Determine the [x, y] coordinate at the center of the cell enclosing the given text.  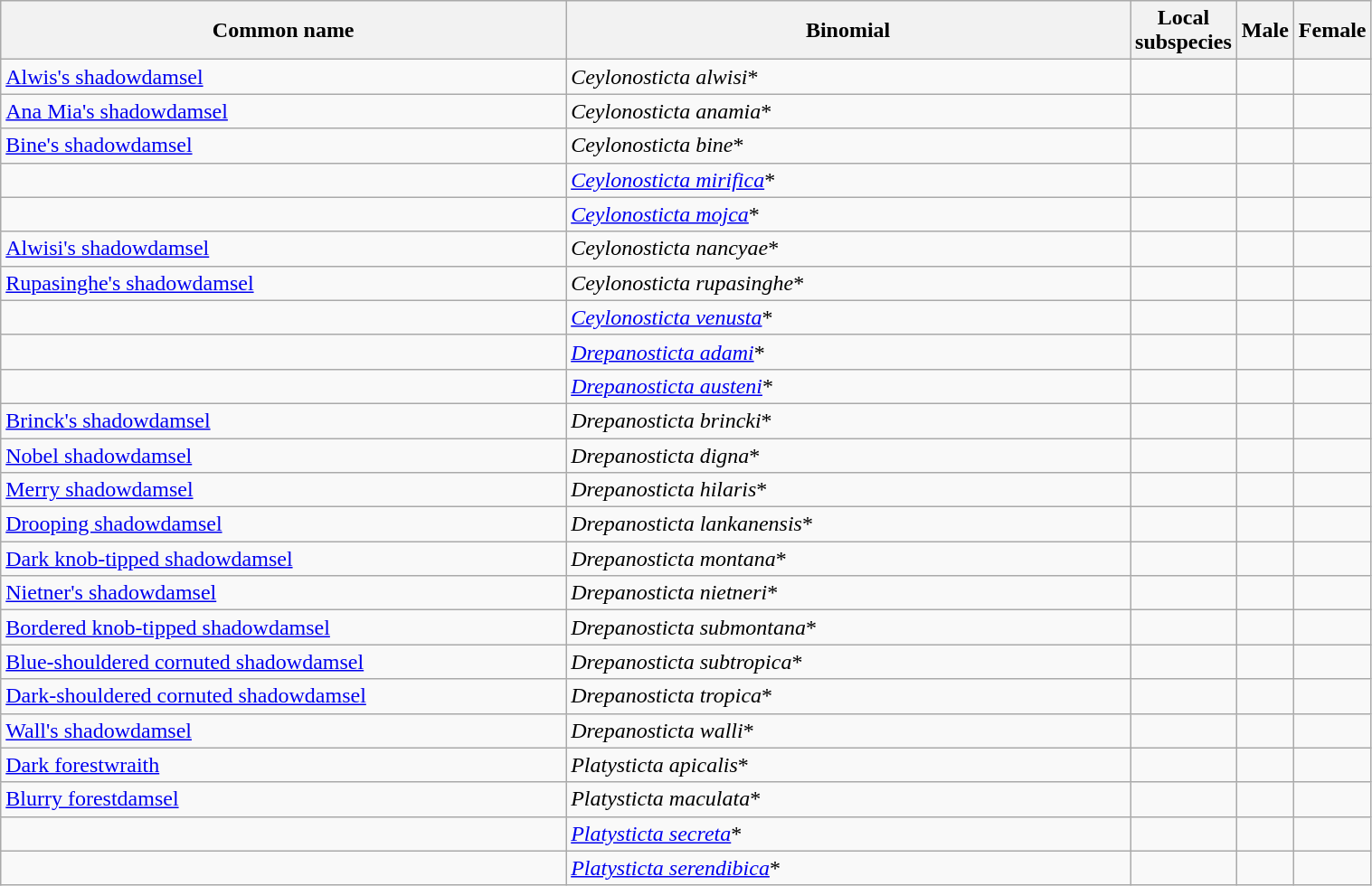
Platysticta maculata* [848, 799]
Bordered knob-tipped shadowdamsel [284, 627]
Dark forestwraith [284, 765]
Common name [284, 31]
Drepanosticta brincki* [848, 420]
Drepanosticta lankanensis* [848, 524]
Drepanosticta nietneri* [848, 593]
Ceylonosticta mirifica* [848, 180]
Ceylonosticta nancyae* [848, 249]
Drepanosticta submontana* [848, 627]
Ceylonosticta alwisi* [848, 77]
Wall's shadowdamsel [284, 730]
Dark-shouldered cornuted shadowdamsel [284, 696]
Nobel shadowdamsel [284, 455]
Platysticta serendibica* [848, 868]
Blue-shouldered cornuted shadowdamsel [284, 662]
Binomial [848, 31]
Local subspecies [1184, 31]
Nietner's shadowdamsel [284, 593]
Dark knob-tipped shadowdamsel [284, 559]
Merry shadowdamsel [284, 490]
Ceylonosticta venusta* [848, 317]
Drepanosticta walli* [848, 730]
Drepanosticta adami* [848, 352]
Drooping shadowdamsel [284, 524]
Drepanosticta montana* [848, 559]
Drepanosticta austeni* [848, 386]
Platysticta apicalis* [848, 765]
Ceylonosticta bine* [848, 146]
Ana Mia's shadowdamsel [284, 111]
Female [1332, 31]
Alwisi's shadowdamsel [284, 249]
Alwis's shadowdamsel [284, 77]
Bine's shadowdamsel [284, 146]
Platysticta secreta* [848, 834]
Blurry forestdamsel [284, 799]
Ceylonosticta rupasinghe* [848, 283]
Drepanosticta digna* [848, 455]
Drepanosticta hilaris* [848, 490]
Rupasinghe's shadowdamsel [284, 283]
Drepanosticta tropica* [848, 696]
Ceylonosticta anamia* [848, 111]
Brinck's shadowdamsel [284, 420]
Male [1264, 31]
Ceylonosticta mojca* [848, 214]
Drepanosticta subtropica* [848, 662]
